Provide the [x, y] coordinate of the cell's center where the given text is located.  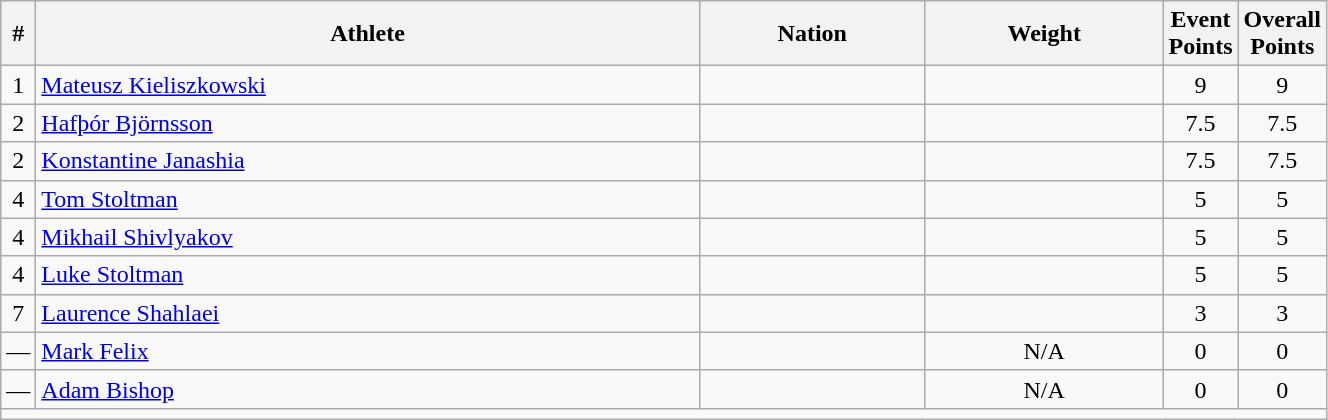
Overall Points [1282, 34]
Event Points [1200, 34]
Mark Felix [368, 351]
Mikhail Shivlyakov [368, 237]
Adam Bishop [368, 389]
Luke Stoltman [368, 275]
Nation [812, 34]
Mateusz Kieliszkowski [368, 85]
Athlete [368, 34]
Weight [1044, 34]
1 [18, 85]
Tom Stoltman [368, 199]
# [18, 34]
Laurence Shahlaei [368, 313]
Konstantine Janashia [368, 161]
7 [18, 313]
Hafþór Björnsson [368, 123]
